Locate the cell with the specified text and output its [X, Y] center coordinate. 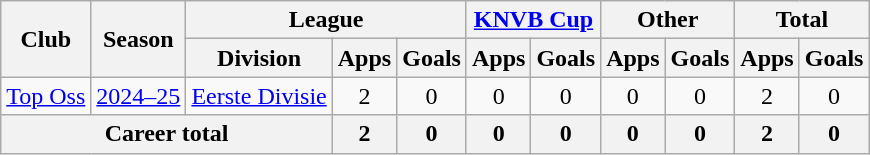
League [326, 20]
Other [668, 20]
Club [46, 39]
2024–25 [138, 96]
Top Oss [46, 96]
Season [138, 39]
KNVB Cup [533, 20]
Division [259, 58]
Career total [167, 134]
Eerste Divisie [259, 96]
Total [802, 20]
